Extract the [x, y] coordinate from the center of the cell holding the provided text.  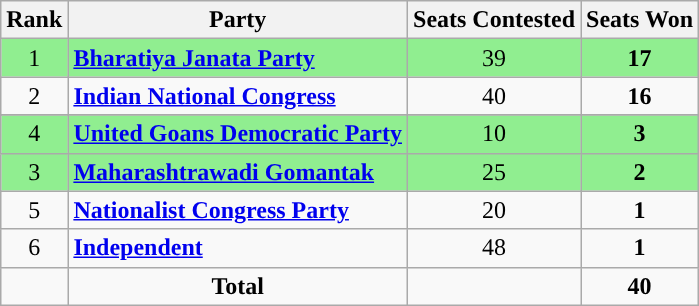
10 [494, 134]
Independent [238, 248]
Party [238, 20]
48 [494, 248]
Rank [34, 20]
Bharatiya Janata Party [238, 58]
6 [34, 248]
25 [494, 172]
United Goans Democratic Party [238, 134]
Nationalist Congress Party [238, 210]
Seats Won [640, 20]
20 [494, 210]
Total [238, 286]
39 [494, 58]
16 [640, 96]
Seats Contested [494, 20]
5 [34, 210]
Maharashtrawadi Gomantak [238, 172]
4 [34, 134]
Indian National Congress [238, 96]
17 [640, 58]
